Locate the cell with the specified text and output its [x, y] center coordinate. 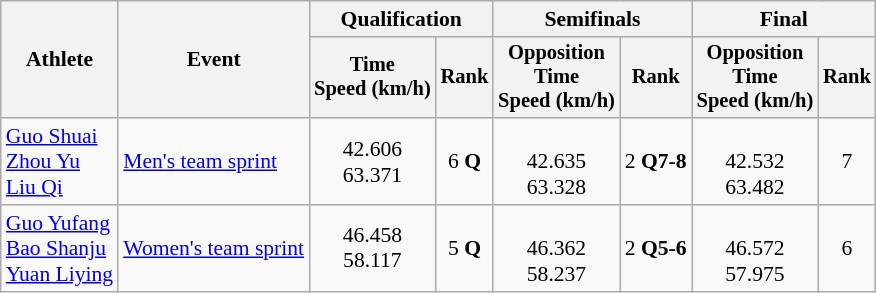
2 Q5-6 [656, 248]
2 Q7-8 [656, 162]
42.63563.328 [556, 162]
42.53263.482 [756, 162]
42.60663.371 [372, 162]
Semifinals [592, 19]
7 [847, 162]
46.45858.117 [372, 248]
6 Q [465, 162]
Qualification [401, 19]
6 [847, 248]
46.57257.975 [756, 248]
Athlete [60, 60]
46.36258.237 [556, 248]
Women's team sprint [214, 248]
5 Q [465, 248]
TimeSpeed (km/h) [372, 78]
Guo ShuaiZhou YuLiu Qi [60, 162]
Men's team sprint [214, 162]
Event [214, 60]
Guo YufangBao ShanjuYuan Liying [60, 248]
Final [784, 19]
